Return the (X, Y) coordinate for the center point of the cell that contains the specified text.  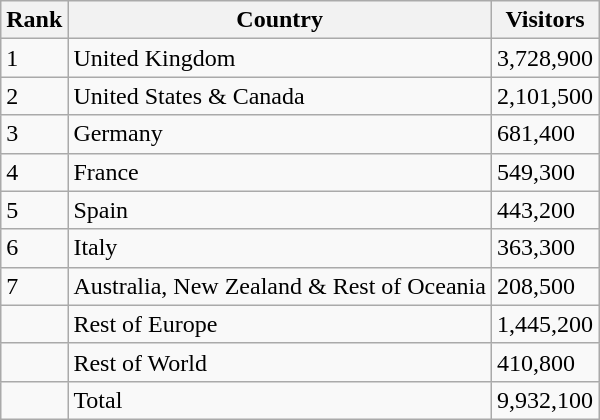
5 (34, 210)
Spain (280, 210)
Total (280, 400)
1 (34, 58)
2,101,500 (544, 96)
3 (34, 134)
Germany (280, 134)
443,200 (544, 210)
3,728,900 (544, 58)
549,300 (544, 172)
681,400 (544, 134)
Rest of World (280, 362)
7 (34, 286)
Australia, New Zealand & Rest of Oceania (280, 286)
363,300 (544, 248)
1,445,200 (544, 324)
Country (280, 20)
Visitors (544, 20)
208,500 (544, 286)
France (280, 172)
Italy (280, 248)
United States & Canada (280, 96)
Rank (34, 20)
9,932,100 (544, 400)
2 (34, 96)
United Kingdom (280, 58)
Rest of Europe (280, 324)
4 (34, 172)
410,800 (544, 362)
6 (34, 248)
